Extract the [X, Y] coordinate from the center of the cell holding the provided text.  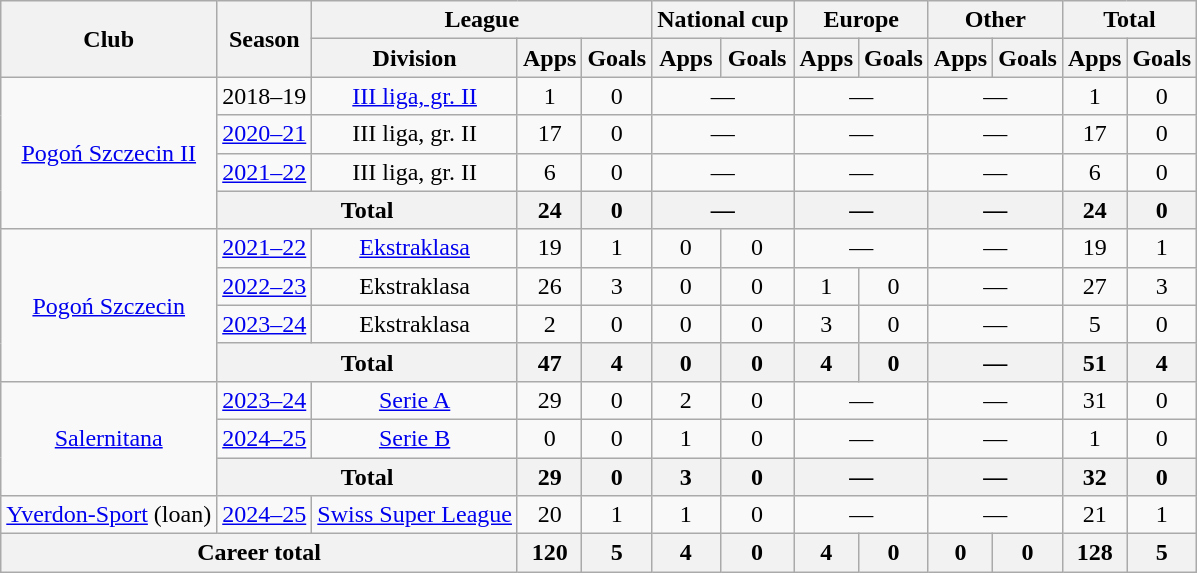
League [482, 20]
Pogoń Szczecin [109, 305]
47 [549, 362]
Career total [260, 553]
Division [415, 58]
Salernitana [109, 438]
120 [549, 553]
Club [109, 39]
51 [1094, 362]
128 [1094, 553]
National cup [723, 20]
20 [549, 515]
Serie A [415, 400]
Pogoń Szczecin II [109, 153]
Season [264, 39]
Other [995, 20]
32 [1094, 477]
31 [1094, 400]
2022–23 [264, 286]
Europe [861, 20]
2018–19 [264, 96]
2020–21 [264, 134]
Swiss Super League [415, 515]
26 [549, 286]
27 [1094, 286]
Serie B [415, 438]
21 [1094, 515]
Yverdon-Sport (loan) [109, 515]
